Return the [X, Y] coordinate for the center point of the cell that contains the specified text.  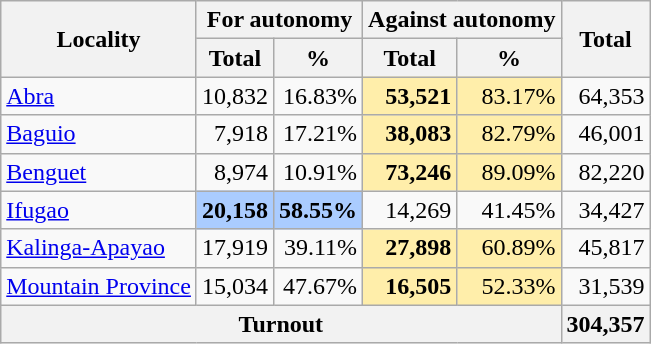
64,353 [606, 96]
41.45% [509, 210]
47.67% [318, 286]
27,898 [410, 248]
82.79% [509, 134]
Baguio [99, 134]
31,539 [606, 286]
73,246 [410, 172]
14,269 [410, 210]
46,001 [606, 134]
10,832 [234, 96]
Locality [99, 39]
83.17% [509, 96]
Kalinga-Apayao [99, 248]
Turnout [281, 324]
53,521 [410, 96]
58.55% [318, 210]
Benguet [99, 172]
Ifugao [99, 210]
For autonomy [279, 20]
304,357 [606, 324]
20,158 [234, 210]
39.11% [318, 248]
Mountain Province [99, 286]
17.21% [318, 134]
60.89% [509, 248]
17,919 [234, 248]
34,427 [606, 210]
Against autonomy [462, 20]
16.83% [318, 96]
10.91% [318, 172]
7,918 [234, 134]
89.09% [509, 172]
Abra [99, 96]
82,220 [606, 172]
38,083 [410, 134]
52.33% [509, 286]
16,505 [410, 286]
8,974 [234, 172]
15,034 [234, 286]
45,817 [606, 248]
